From the cell containing the given text, extract its center point as [x, y] coordinate. 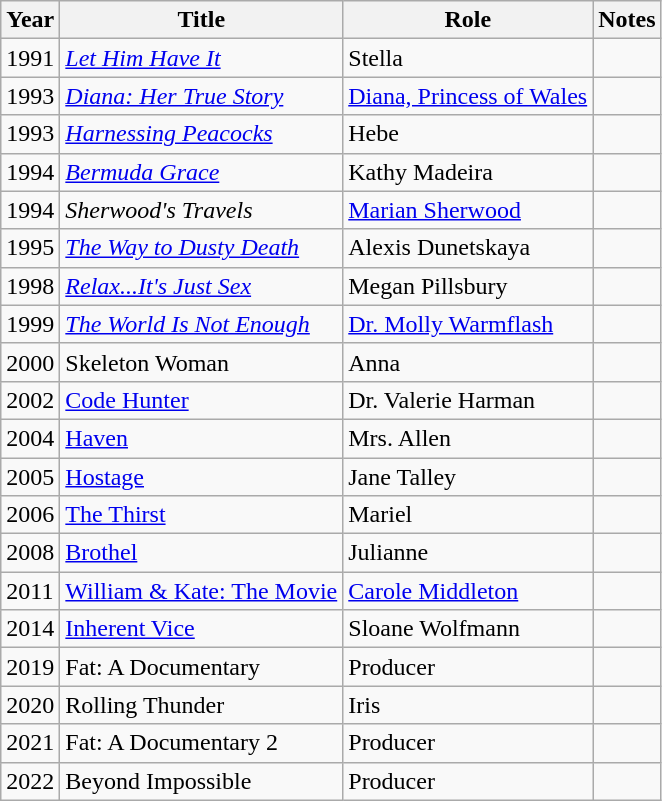
Mariel [468, 515]
Relax...It's Just Sex [202, 286]
Marian Sherwood [468, 210]
2022 [30, 781]
Harnessing Peacocks [202, 134]
2002 [30, 400]
1991 [30, 58]
Julianne [468, 553]
Dr. Molly Warmflash [468, 324]
1999 [30, 324]
Code Hunter [202, 400]
The Thirst [202, 515]
Fat: A Documentary 2 [202, 743]
Sherwood's Travels [202, 210]
William & Kate: The Movie [202, 591]
2000 [30, 362]
2014 [30, 629]
Hebe [468, 134]
2019 [30, 667]
Notes [627, 20]
Anna [468, 362]
2006 [30, 515]
2021 [30, 743]
Rolling Thunder [202, 705]
The Way to Dusty Death [202, 248]
2004 [30, 438]
Skeleton Woman [202, 362]
Diana: Her True Story [202, 96]
Dr. Valerie Harman [468, 400]
Diana, Princess of Wales [468, 96]
Carole Middleton [468, 591]
Megan Pillsbury [468, 286]
Inherent Vice [202, 629]
Mrs. Allen [468, 438]
Haven [202, 438]
Year [30, 20]
Title [202, 20]
Kathy Madeira [468, 172]
Stella [468, 58]
The World Is Not Enough [202, 324]
Jane Talley [468, 477]
Fat: A Documentary [202, 667]
Alexis Dunetskaya [468, 248]
1995 [30, 248]
Hostage [202, 477]
Bermuda Grace [202, 172]
Brothel [202, 553]
2005 [30, 477]
1998 [30, 286]
Sloane Wolfmann [468, 629]
2008 [30, 553]
Let Him Have It [202, 58]
2020 [30, 705]
Role [468, 20]
Beyond Impossible [202, 781]
2011 [30, 591]
Iris [468, 705]
